Return the (X, Y) coordinate for the center point of the cell that contains the specified text.  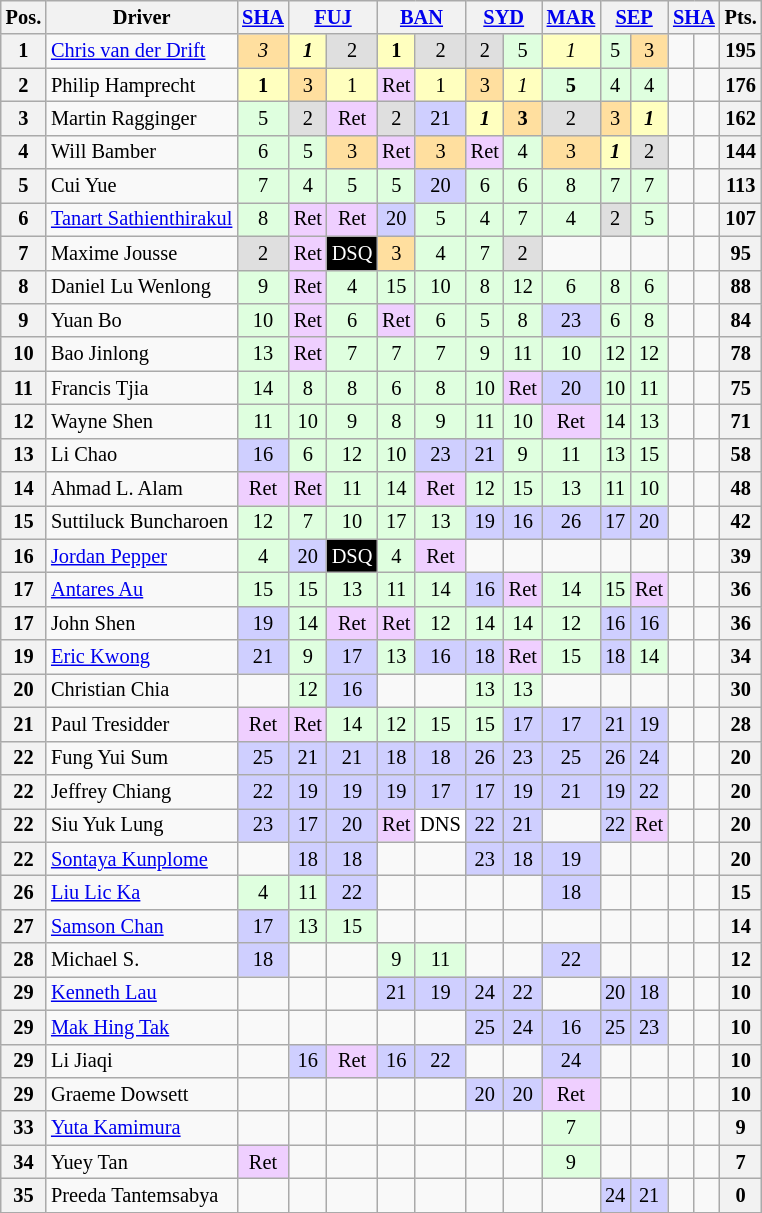
Samson Chan (142, 926)
176 (741, 85)
35 (24, 1195)
Graeme Dowsett (142, 1094)
33 (24, 1128)
107 (741, 219)
Chris van der Drift (142, 51)
Michael S. (142, 960)
195 (741, 51)
Maxime Jousse (142, 253)
Cui Yue (142, 186)
30 (741, 690)
Driver (142, 17)
Wayne Shen (142, 421)
75 (741, 388)
Philip Hamprecht (142, 85)
SEP (634, 17)
Li Jiaqi (142, 1061)
Li Chao (142, 455)
113 (741, 186)
48 (741, 489)
BAN (421, 17)
Daniel Lu Wenlong (142, 287)
Tanart Sathienthirakul (142, 219)
Pos. (24, 17)
MAR (571, 17)
39 (741, 556)
Bao Jinlong (142, 354)
162 (741, 118)
27 (24, 926)
Yuta Kamimura (142, 1128)
Eric Kwong (142, 657)
84 (741, 320)
Christian Chia (142, 690)
0 (741, 1195)
Paul Tresidder (142, 724)
SYD (504, 17)
Ahmad L. Alam (142, 489)
Yuan Bo (142, 320)
Yuey Tan (142, 1162)
58 (741, 455)
Fung Yui Sum (142, 758)
71 (741, 421)
FUJ (333, 17)
Siu Yuk Lung (142, 825)
Kenneth Lau (142, 993)
Mak Hing Tak (142, 1027)
42 (741, 522)
88 (741, 287)
Jordan Pepper (142, 556)
Antares Au (142, 589)
Francis Tjia (142, 388)
Preeda Tantemsabya (142, 1195)
Jeffrey Chiang (142, 791)
78 (741, 354)
Liu Lic Ka (142, 892)
DNS (440, 825)
John Shen (142, 623)
Suttiluck Buncharoen (142, 522)
Martin Ragginger (142, 118)
144 (741, 152)
95 (741, 253)
Sontaya Kunplome (142, 859)
Will Bamber (142, 152)
Pts. (741, 17)
